Return the (x, y) coordinate for the center point of the cell that contains the specified text.  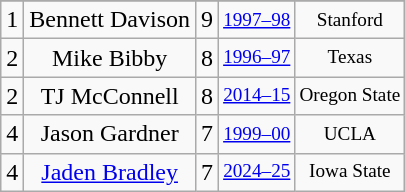
Jason Gardner (110, 134)
2014–15 (257, 96)
Bennett Davison (110, 20)
Oregon State (350, 96)
1999–00 (257, 134)
9 (208, 20)
TJ McConnell (110, 96)
1996–97 (257, 58)
Mike Bibby (110, 58)
2024–25 (257, 172)
Iowa State (350, 172)
Texas (350, 58)
Jaden Bradley (110, 172)
Stanford (350, 20)
1 (12, 20)
1997–98 (257, 20)
UCLA (350, 134)
